Output the (x, y) coordinate of the center of the cell containing the given text.  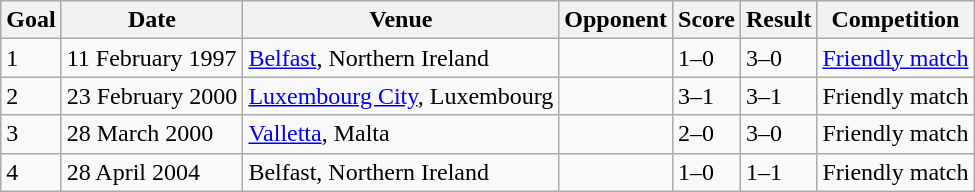
Result (779, 20)
Valletta, Malta (401, 134)
4 (31, 172)
Date (152, 20)
Score (707, 20)
3 (31, 134)
Venue (401, 20)
2–0 (707, 134)
Goal (31, 20)
11 February 1997 (152, 58)
Luxembourg City, Luxembourg (401, 96)
28 March 2000 (152, 134)
2 (31, 96)
1–1 (779, 172)
Opponent (616, 20)
1 (31, 58)
28 April 2004 (152, 172)
Competition (896, 20)
23 February 2000 (152, 96)
